For the text-containing cell, return its midpoint in (x, y) coordinate format. 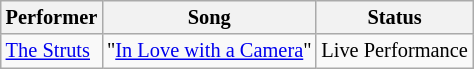
Status (394, 17)
Song (209, 17)
Performer (52, 17)
The Struts (52, 51)
Live Performance (394, 51)
"In Love with a Camera" (209, 51)
